Provide the [x, y] coordinate of the cell's center where the given text is located.  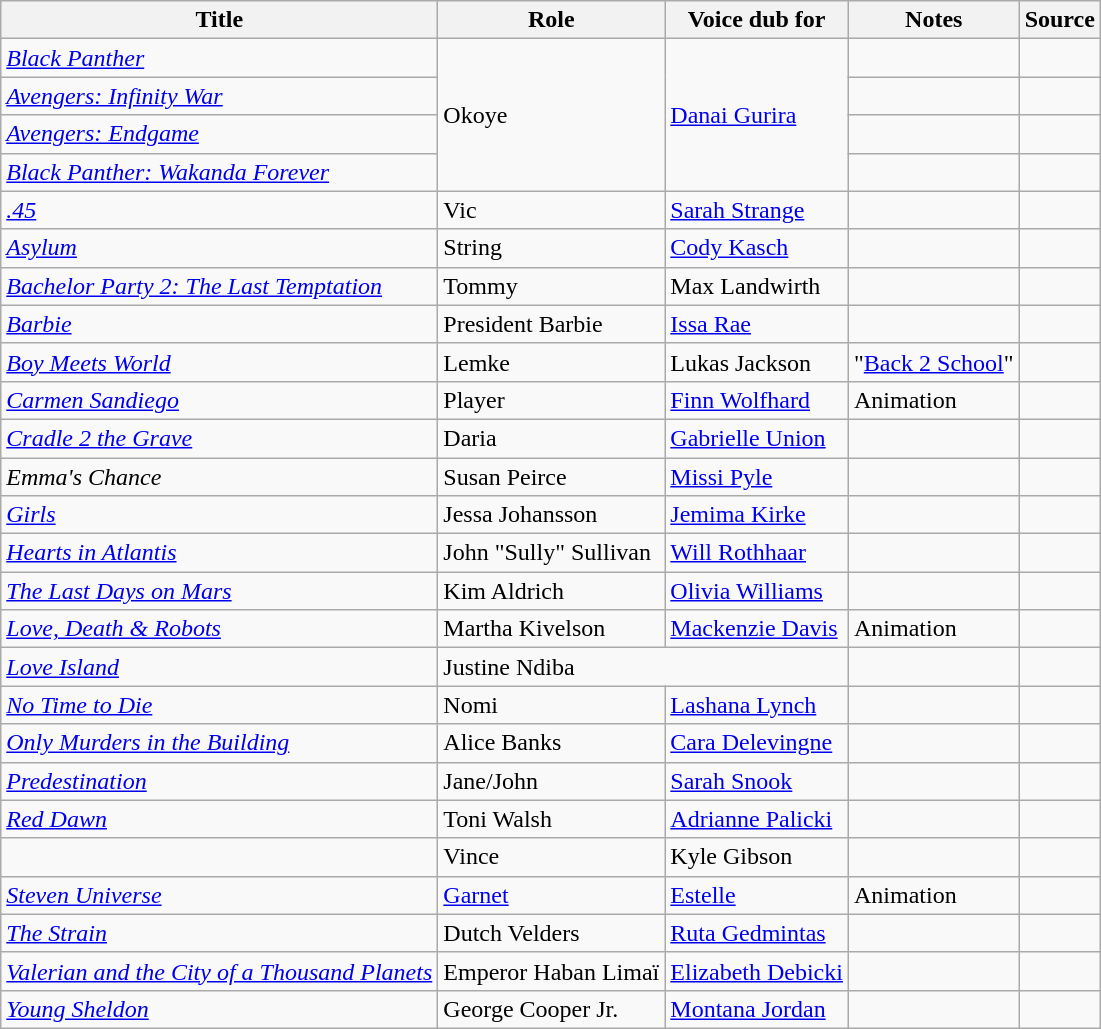
Carmen Sandiego [220, 400]
Source [1060, 20]
Valerian and the City of a Thousand Planets [220, 971]
The Last Days on Mars [220, 591]
Tommy [552, 286]
Love Island [220, 667]
Emperor Haban Limaï [552, 971]
Role [552, 20]
Will Rothhaar [757, 553]
George Cooper Jr. [552, 1009]
Cradle 2 the Grave [220, 438]
Bachelor Party 2: The Last Temptation [220, 286]
Player [552, 400]
Justine Ndiba [644, 667]
Kim Aldrich [552, 591]
Estelle [757, 895]
Kyle Gibson [757, 857]
Ruta Gedmintas [757, 933]
"Back 2 School" [934, 362]
No Time to Die [220, 705]
Love, Death & Robots [220, 629]
Martha Kivelson [552, 629]
Dutch Velders [552, 933]
Daria [552, 438]
Gabrielle Union [757, 438]
.45 [220, 210]
Lashana Lynch [757, 705]
Girls [220, 515]
Black Panther [220, 58]
Jemima Kirke [757, 515]
Issa Rae [757, 324]
Olivia Williams [757, 591]
Cara Delevingne [757, 743]
The Strain [220, 933]
Elizabeth Debicki [757, 971]
Alice Banks [552, 743]
Avengers: Infinity War [220, 96]
President Barbie [552, 324]
Lukas Jackson [757, 362]
Asylum [220, 248]
Sarah Strange [757, 210]
Barbie [220, 324]
Okoye [552, 115]
Susan Peirce [552, 477]
Danai Gurira [757, 115]
Vic [552, 210]
Adrianne Palicki [757, 819]
Hearts in Atlantis [220, 553]
Sarah Snook [757, 781]
Nomi [552, 705]
Only Murders in the Building [220, 743]
Finn Wolfhard [757, 400]
Predestination [220, 781]
Avengers: Endgame [220, 134]
Voice dub for [757, 20]
Mackenzie Davis [757, 629]
Garnet [552, 895]
Boy Meets World [220, 362]
Toni Walsh [552, 819]
Max Landwirth [757, 286]
Emma's Chance [220, 477]
Black Panther: Wakanda Forever [220, 172]
Vince [552, 857]
Cody Kasch [757, 248]
Young Sheldon [220, 1009]
Jane/John [552, 781]
Lemke [552, 362]
John "Sully" Sullivan [552, 553]
Red Dawn [220, 819]
String [552, 248]
Notes [934, 20]
Title [220, 20]
Steven Universe [220, 895]
Montana Jordan [757, 1009]
Jessa Johansson [552, 515]
Missi Pyle [757, 477]
